For the text-containing cell, return its midpoint in (x, y) coordinate format. 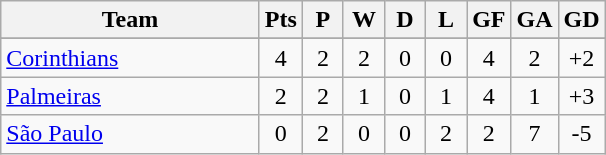
D (404, 20)
-5 (582, 134)
GA (534, 20)
+2 (582, 58)
Palmeiras (130, 96)
7 (534, 134)
GD (582, 20)
Corinthians (130, 58)
São Paulo (130, 134)
P (322, 20)
Team (130, 20)
L (446, 20)
W (364, 20)
+3 (582, 96)
GF (489, 20)
Pts (280, 20)
